Locate the cell with the specified text and output its (X, Y) center coordinate. 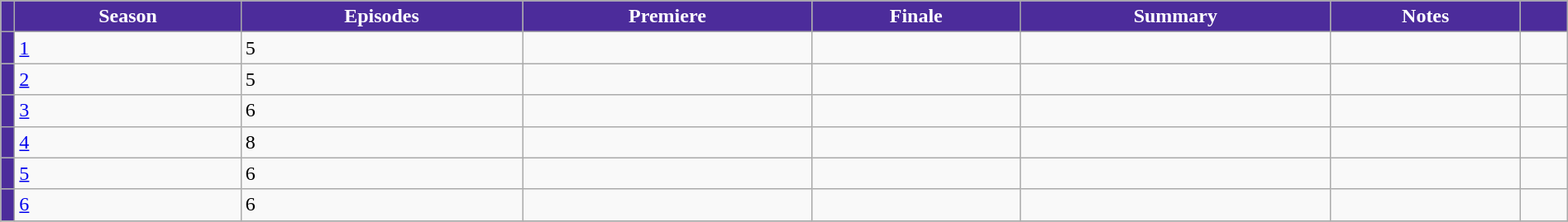
8 (381, 142)
4 (127, 142)
2 (127, 79)
Notes (1426, 17)
3 (127, 111)
Episodes (381, 17)
Season (127, 17)
Premiere (668, 17)
1 (127, 48)
Finale (916, 17)
Summary (1175, 17)
